From the cell containing the given text, extract its center point as [X, Y] coordinate. 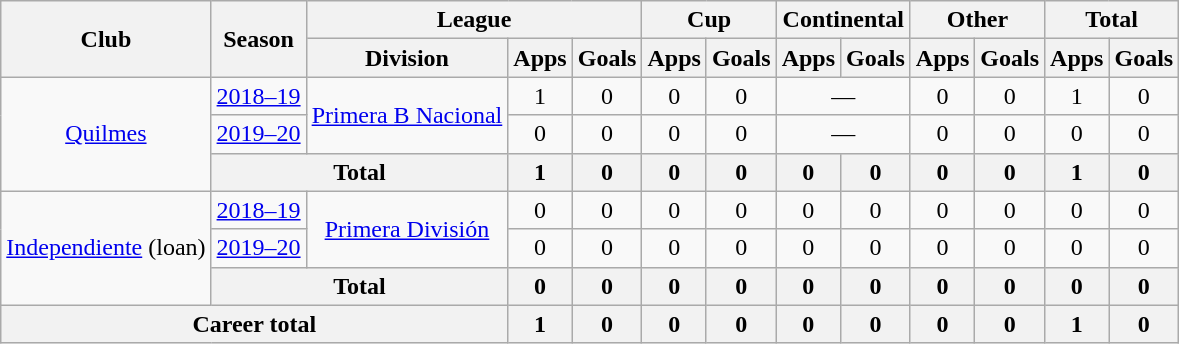
League [474, 20]
Cup [709, 20]
Division [407, 58]
Primera División [407, 229]
Quilmes [106, 134]
Season [258, 39]
Continental [843, 20]
Primera B Nacional [407, 115]
Career total [254, 324]
Other [977, 20]
Club [106, 39]
Independiente (loan) [106, 248]
